From the cell containing the given text, extract its center point as [X, Y] coordinate. 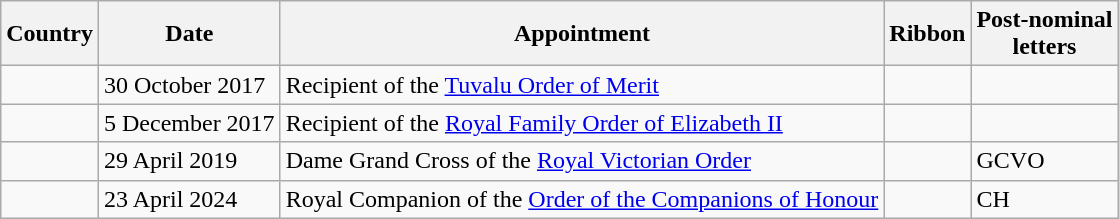
30 October 2017 [189, 85]
Ribbon [928, 34]
GCVO [1044, 161]
Country [50, 34]
Recipient of the Tuvalu Order of Merit [582, 85]
Royal Companion of the Order of the Companions of Honour [582, 199]
Recipient of the Royal Family Order of Elizabeth II [582, 123]
5 December 2017 [189, 123]
Date [189, 34]
Appointment [582, 34]
23 April 2024 [189, 199]
Dame Grand Cross of the Royal Victorian Order [582, 161]
Post-nominalletters [1044, 34]
29 April 2019 [189, 161]
CH [1044, 199]
